Return (x, y) of the center of cell containing provided text 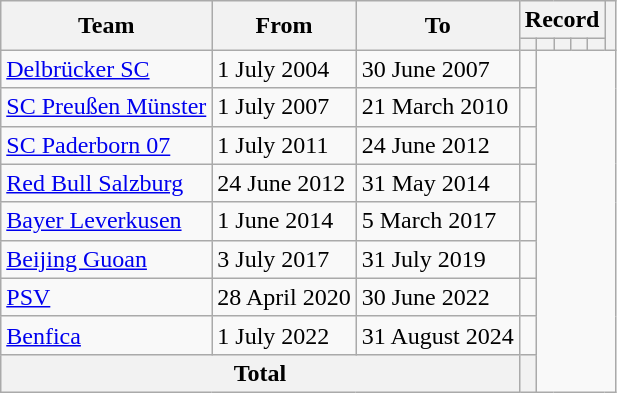
31 July 2019 (438, 259)
SC Preußen Münster (106, 107)
Total (260, 373)
28 April 2020 (284, 297)
1 June 2014 (284, 221)
1 July 2007 (284, 107)
Team (106, 26)
Bayer Leverkusen (106, 221)
To (438, 26)
21 March 2010 (438, 107)
Beijing Guoan (106, 259)
30 June 2007 (438, 69)
Red Bull Salzburg (106, 183)
From (284, 26)
5 March 2017 (438, 221)
1 July 2022 (284, 335)
31 August 2024 (438, 335)
3 July 2017 (284, 259)
30 June 2022 (438, 297)
Benfica (106, 335)
PSV (106, 297)
Record (562, 20)
Delbrücker SC (106, 69)
1 July 2004 (284, 69)
SC Paderborn 07 (106, 145)
1 July 2011 (284, 145)
31 May 2014 (438, 183)
